Return [X, Y] of the center of cell containing provided text 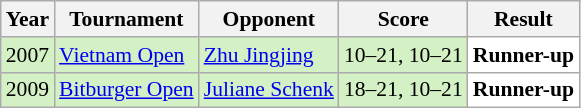
Vietnam Open [126, 55]
Bitburger Open [126, 90]
18–21, 10–21 [404, 90]
Result [524, 19]
2009 [28, 90]
10–21, 10–21 [404, 55]
Zhu Jingjing [269, 55]
Juliane Schenk [269, 90]
Year [28, 19]
2007 [28, 55]
Tournament [126, 19]
Opponent [269, 19]
Score [404, 19]
